Output the [x, y] coordinate of the center of the cell containing the given text.  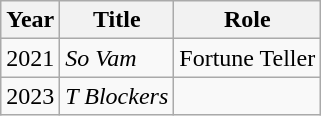
So Vam [117, 58]
2021 [30, 58]
Year [30, 20]
Fortune Teller [248, 58]
T Blockers [117, 96]
Title [117, 20]
Role [248, 20]
2023 [30, 96]
